For the text-containing cell, return its midpoint in [X, Y] coordinate format. 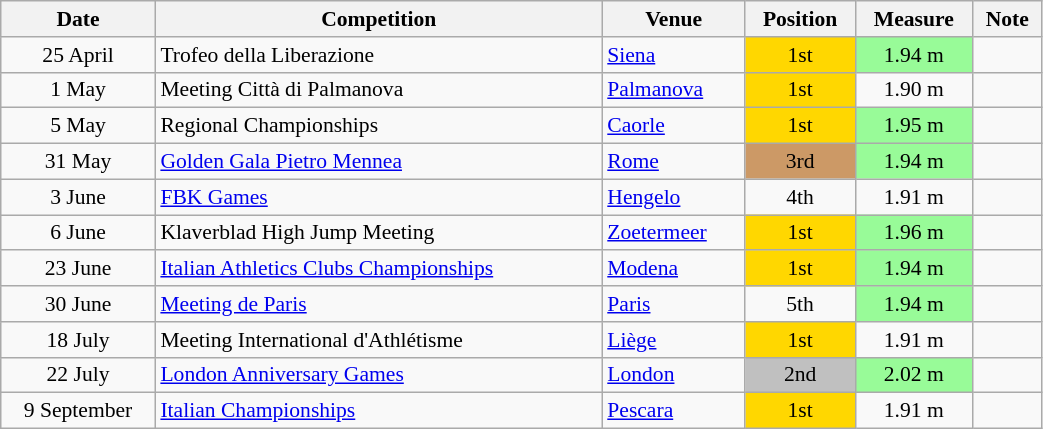
Meeting de Paris [378, 304]
31 May [78, 162]
Caorle [674, 126]
18 July [78, 340]
5th [800, 304]
Hengelo [674, 197]
3rd [800, 162]
Italian Championships [378, 411]
Modena [674, 269]
Pescara [674, 411]
Competition [378, 19]
4th [800, 197]
Zoetermeer [674, 233]
Klaverblad High Jump Meeting [378, 233]
London [674, 375]
Rome [674, 162]
Siena [674, 55]
Trofeo della Liberazione [378, 55]
2.02 m [914, 375]
Palmanova [674, 90]
London Anniversary Games [378, 375]
5 May [78, 126]
9 September [78, 411]
Liège [674, 340]
30 June [78, 304]
FBK Games [378, 197]
1.90 m [914, 90]
Measure [914, 19]
Regional Championships [378, 126]
Note [1008, 19]
2nd [800, 375]
22 July [78, 375]
Venue [674, 19]
Meeting Città di Palmanova [378, 90]
Golden Gala Pietro Mennea [378, 162]
Paris [674, 304]
6 June [78, 233]
1.95 m [914, 126]
25 April [78, 55]
Meeting International d'Athlétisme [378, 340]
1 May [78, 90]
1.96 m [914, 233]
Italian Athletics Clubs Championships [378, 269]
3 June [78, 197]
Position [800, 19]
23 June [78, 269]
Date [78, 19]
